Detect which cell encompasses the target text, then output its (X, Y) center coordinate. 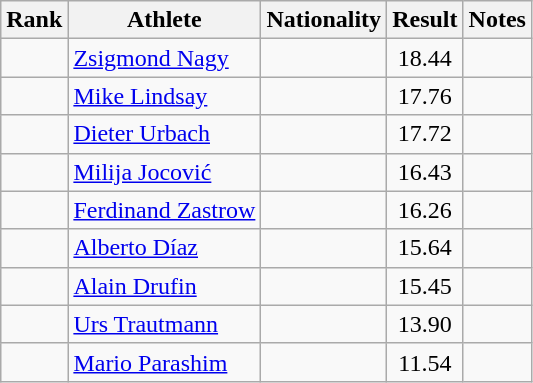
16.43 (425, 172)
Mario Parashim (164, 362)
Nationality (324, 20)
Ferdinand Zastrow (164, 210)
18.44 (425, 58)
16.26 (425, 210)
13.90 (425, 324)
Result (425, 20)
Alberto Díaz (164, 248)
11.54 (425, 362)
Notes (497, 20)
17.76 (425, 96)
Zsigmond Nagy (164, 58)
Rank (34, 20)
Milija Jocović (164, 172)
Urs Trautmann (164, 324)
15.45 (425, 286)
15.64 (425, 248)
Mike Lindsay (164, 96)
Dieter Urbach (164, 134)
Athlete (164, 20)
17.72 (425, 134)
Alain Drufin (164, 286)
